For the text-containing cell, return its midpoint in (x, y) coordinate format. 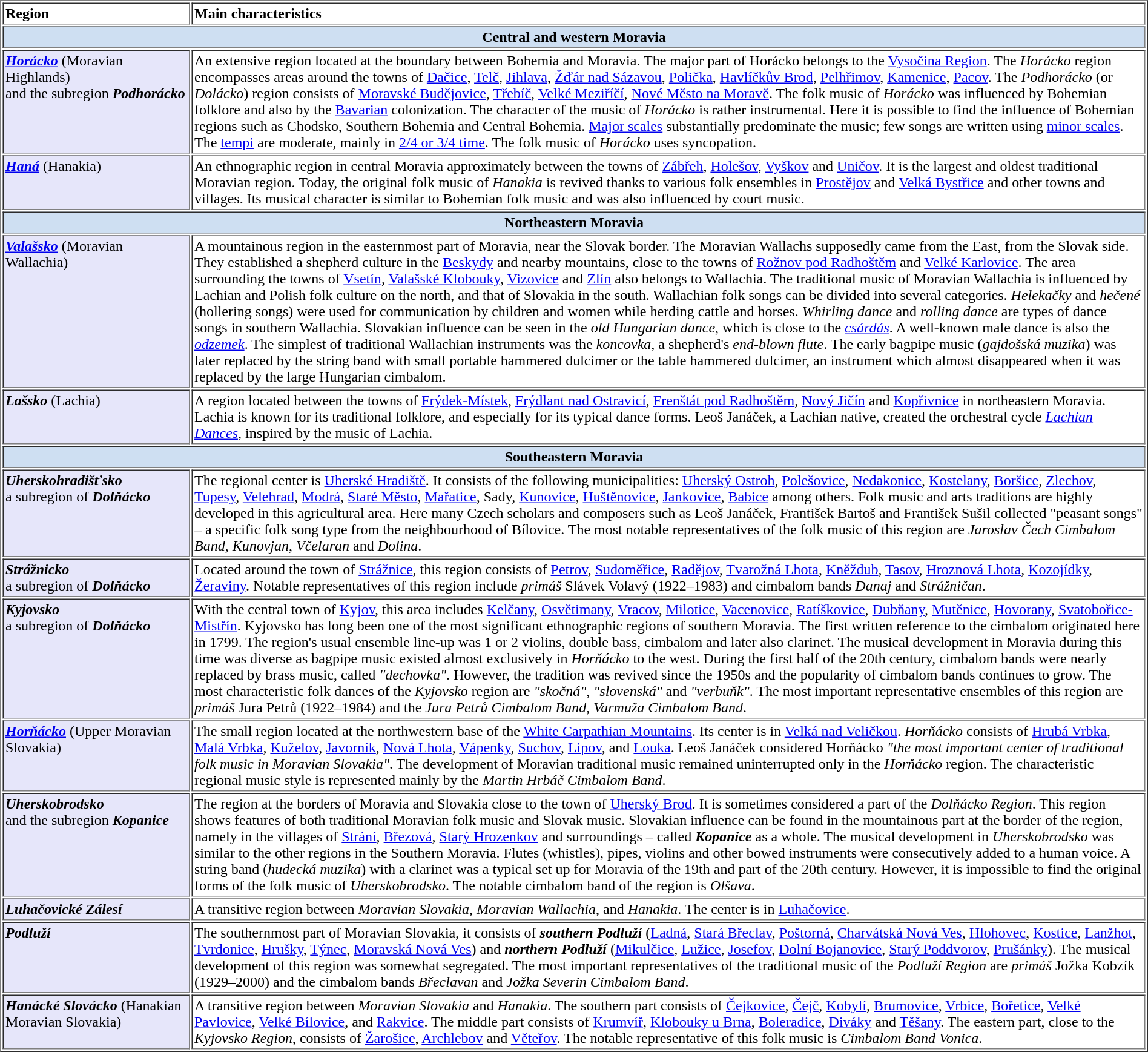
Podluží (96, 957)
Horácko (Moravian Highlands) and the subregion Podhorácko (96, 102)
Haná (Hanakia) (96, 182)
Northeastern Moravia (574, 223)
Central and western Moravia (574, 38)
Uherskobrodsko and the subregion Kopanice (96, 845)
Valašsko (Moravian Wallachia) (96, 311)
Main characteristics (668, 13)
Horňácko (Upper Moravian Slovakia) (96, 756)
Lašsko (Lachia) (96, 417)
Hanácké Slovácko (Hanakian Moravian Slovakia) (96, 1022)
A transitive region between Moravian Slovakia, Moravian Wallachia, and Hanakia. The center is in Luhačovice. (668, 910)
Luhačovické Zálesí (96, 910)
Southeastern Moravia (574, 457)
Kyjovsko a subregion of Dolňácko (96, 658)
Region (96, 13)
Uherskohradišťsko a subregion of Dolňácko (96, 514)
Strážnicko a subregion of Dolňácko (96, 578)
